For the text-containing cell, return its midpoint in (X, Y) coordinate format. 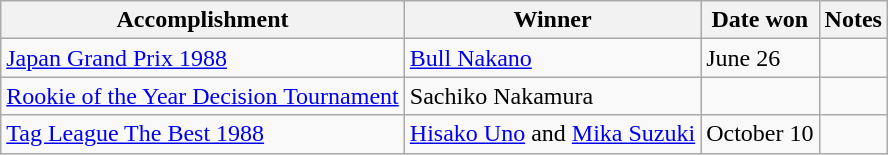
Japan Grand Prix 1988 (203, 58)
Sachiko Nakamura (552, 96)
Notes (853, 20)
Bull Nakano (552, 58)
Winner (552, 20)
Rookie of the Year Decision Tournament (203, 96)
Date won (760, 20)
October 10 (760, 134)
Hisako Uno and Mika Suzuki (552, 134)
June 26 (760, 58)
Tag League The Best 1988 (203, 134)
Accomplishment (203, 20)
